Output the (X, Y) coordinate of the center of the cell containing the given text.  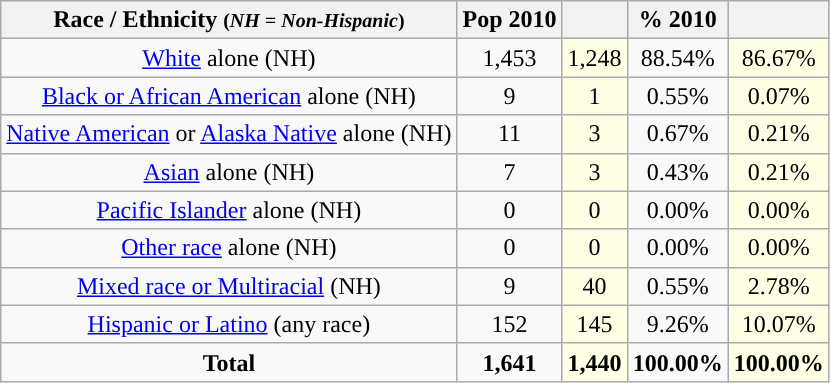
0.67% (678, 134)
145 (594, 324)
Pop 2010 (510, 20)
2.78% (778, 286)
1,440 (594, 362)
7 (510, 172)
White alone (NH) (229, 58)
9.26% (678, 324)
Native American or Alaska Native alone (NH) (229, 134)
0.07% (778, 96)
10.07% (778, 324)
Mixed race or Multiracial (NH) (229, 286)
11 (510, 134)
40 (594, 286)
1,641 (510, 362)
88.54% (678, 58)
152 (510, 324)
Asian alone (NH) (229, 172)
1,248 (594, 58)
Other race alone (NH) (229, 248)
Hispanic or Latino (any race) (229, 324)
Black or African American alone (NH) (229, 96)
1,453 (510, 58)
Race / Ethnicity (NH = Non-Hispanic) (229, 20)
Total (229, 362)
0.43% (678, 172)
Pacific Islander alone (NH) (229, 210)
1 (594, 96)
86.67% (778, 58)
% 2010 (678, 20)
